Extract the (X, Y) coordinate from the center of the cell holding the provided text.  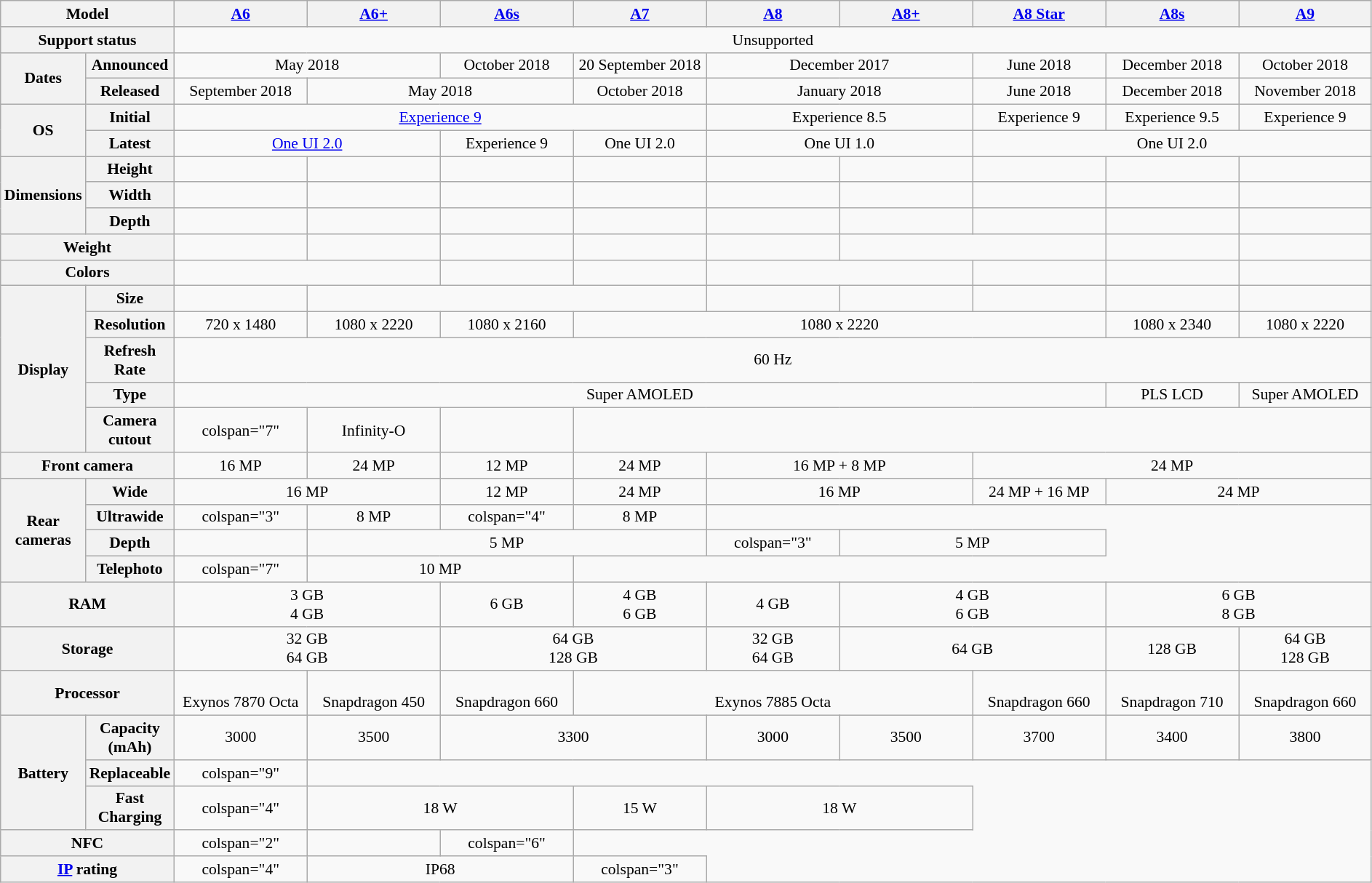
10 MP (440, 570)
Display (44, 369)
Camera cutout (130, 431)
A6s (506, 14)
6 GB8 GB (1239, 604)
PLS LCD (1173, 395)
3700 (1039, 738)
Refresh Rate (130, 359)
Weight (87, 247)
24 MP + 16 MP (1039, 492)
Wide (130, 492)
September 2018 (240, 92)
Snapdragon 450 (374, 694)
NFC (87, 844)
60 Hz (773, 359)
Resolution (130, 325)
November 2018 (1305, 92)
Colors (87, 273)
128 GB (1173, 649)
Latest (130, 143)
January 2018 (839, 92)
RAM (87, 604)
Model (87, 14)
colspan="9" (240, 773)
Type (130, 395)
3 GB4 GB (307, 604)
A8+ (906, 14)
colspan="2" (240, 844)
Infinity-O (374, 431)
OS (44, 131)
Rear cameras (44, 530)
A8 Star (1039, 14)
3400 (1173, 738)
Experience 8.5 (839, 118)
One UI 1.0 (839, 143)
Dimensions (44, 195)
3800 (1305, 738)
Support status (87, 40)
Fast Charging (130, 807)
1080 x 2340 (1173, 325)
3300 (573, 738)
IP rating (87, 869)
A6+ (374, 14)
15 W (640, 807)
1080 x 2160 (506, 325)
IP68 (440, 869)
A8s (1173, 14)
colspan="6" (506, 844)
Dates (44, 79)
A7 (640, 14)
Replaceable (130, 773)
Ultrawide (130, 517)
Exynos 7870 Octa (240, 694)
Announced (130, 65)
Telephoto (130, 570)
Released (130, 92)
A8 (773, 14)
Unsupported (773, 40)
Processor (87, 694)
Storage (87, 649)
Size (130, 299)
64 GB (973, 649)
16 MP + 8 MP (839, 466)
December 2017 (839, 65)
Exynos 7885 Octa (773, 694)
20 September 2018 (640, 65)
6 GB (506, 604)
A6 (240, 14)
Front camera (87, 466)
Initial (130, 118)
720 x 1480 (240, 325)
4 GB (773, 604)
Experience 9.5 (1173, 118)
Height (130, 169)
Width (130, 196)
A9 (1305, 14)
Battery (44, 773)
Capacity (mAh) (130, 738)
Snapdragon 710 (1173, 694)
